Identify which cell holds the provided text, then report its [X, Y] central coordinate. 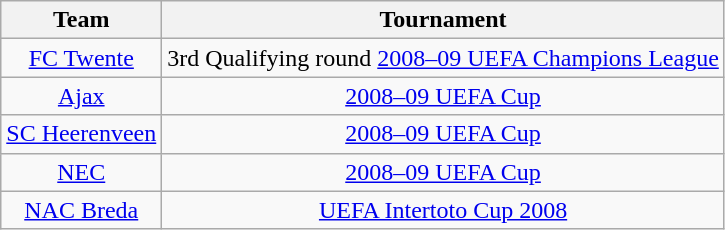
FC Twente [82, 58]
SC Heerenveen [82, 134]
Team [82, 20]
Ajax [82, 96]
UEFA Intertoto Cup 2008 [444, 210]
3rd Qualifying round 2008–09 UEFA Champions League [444, 58]
Tournament [444, 20]
NAC Breda [82, 210]
NEC [82, 172]
